Extract the (x, y) coordinate from the center of the cell holding the provided text.  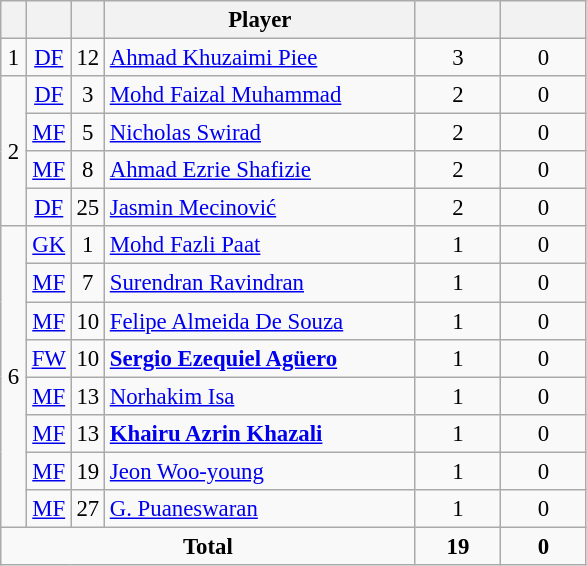
G. Puaneswaran (260, 509)
Felipe Almeida De Souza (260, 321)
12 (88, 58)
FW (48, 358)
Ahmad Ezrie Shafizie (260, 170)
5 (88, 133)
Jasmin Mecinović (260, 208)
Norhakim Isa (260, 396)
Sergio Ezequiel Agüero (260, 358)
Mohd Faizal Muhammad (260, 95)
6 (14, 376)
Ahmad Khuzaimi Piee (260, 58)
Surendran Ravindran (260, 283)
Player (260, 20)
8 (88, 170)
25 (88, 208)
Jeon Woo-young (260, 471)
7 (88, 283)
27 (88, 509)
Nicholas Swirad (260, 133)
Total (208, 546)
Mohd Fazli Paat (260, 245)
Khairu Azrin Khazali (260, 433)
GK (48, 245)
